Extract the [X, Y] coordinate from the center of the cell holding the provided text.  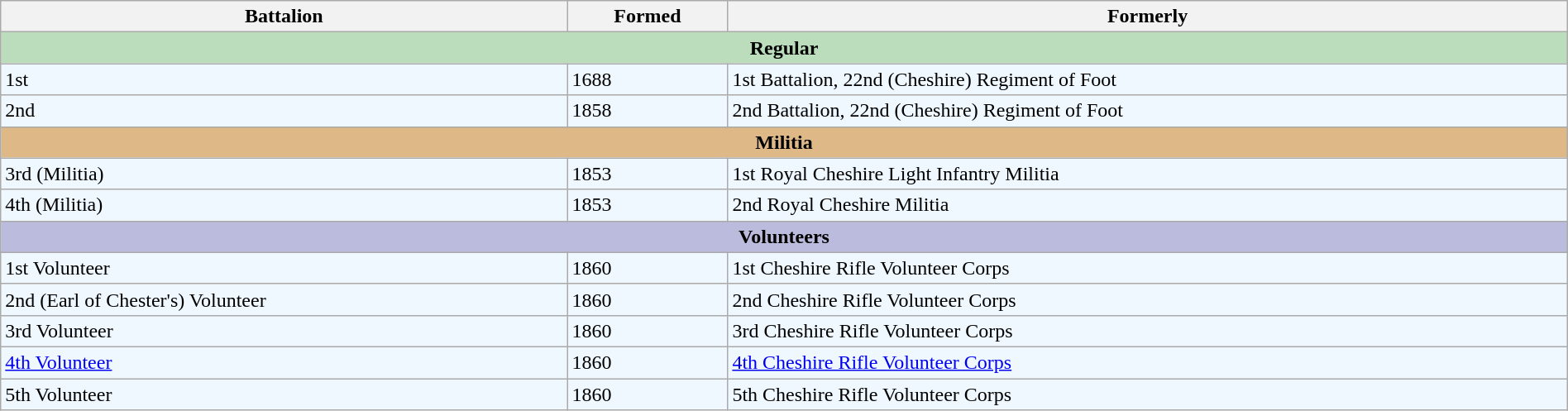
4th Volunteer [284, 362]
Militia [784, 142]
1st Royal Cheshire Light Infantry Militia [1148, 174]
Formerly [1148, 17]
4th (Militia) [284, 205]
5th Cheshire Rifle Volunteer Corps [1148, 394]
1st [284, 79]
2nd (Earl of Chester's) Volunteer [284, 299]
2nd [284, 111]
1st Cheshire Rifle Volunteer Corps [1148, 268]
1st Battalion, 22nd (Cheshire) Regiment of Foot [1148, 79]
Volunteers [784, 237]
2nd Battalion, 22nd (Cheshire) Regiment of Foot [1148, 111]
Regular [784, 48]
1st Volunteer [284, 268]
5th Volunteer [284, 394]
Formed [648, 17]
Battalion [284, 17]
3rd (Militia) [284, 174]
1858 [648, 111]
1688 [648, 79]
4th Cheshire Rifle Volunteer Corps [1148, 362]
3rd Volunteer [284, 331]
2nd Royal Cheshire Militia [1148, 205]
2nd Cheshire Rifle Volunteer Corps [1148, 299]
3rd Cheshire Rifle Volunteer Corps [1148, 331]
